Find where the given text appears and provide that cell's center as (X, Y) coordinate. 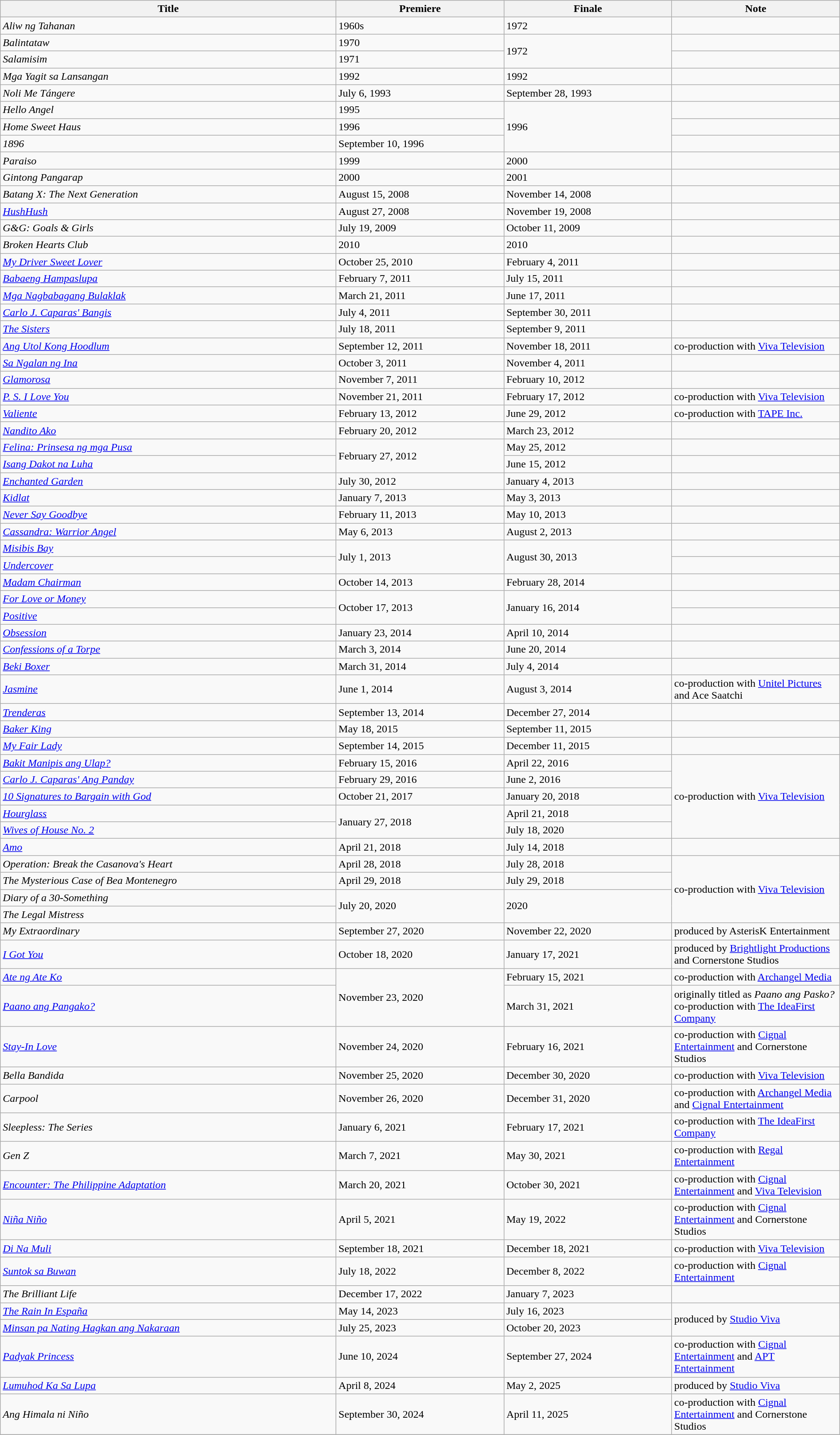
1971 (420, 59)
The Brilliant Life (168, 1294)
1999 (420, 160)
Premiere (420, 9)
February 29, 2016 (420, 780)
April 29, 2018 (420, 881)
October 30, 2021 (587, 1185)
Jasmine (168, 689)
October 18, 2020 (420, 954)
Babaeng Hampaslupa (168, 279)
December 18, 2021 (587, 1248)
September 18, 2021 (420, 1248)
May 10, 2013 (587, 515)
Encounter: The Philippine Adaptation (168, 1185)
January 20, 2018 (587, 797)
Kidlat (168, 498)
Sleepless: The Series (168, 1127)
May 6, 2013 (420, 532)
July 14, 2018 (587, 847)
October 11, 2009 (587, 228)
co-production with Cignal Entertainment (756, 1272)
Hourglass (168, 813)
Ang Utol Kong Hoodlum (168, 346)
February 7, 2011 (420, 279)
September 11, 2015 (587, 729)
Aliw ng Tahanan (168, 26)
November 18, 2011 (587, 346)
May 18, 2015 (420, 729)
April 28, 2018 (420, 864)
The Legal Mistress (168, 914)
November 19, 2008 (587, 211)
Niña Niño (168, 1220)
May 19, 2022 (587, 1220)
December 11, 2015 (587, 746)
May 3, 2013 (587, 498)
Positive (168, 616)
August 3, 2014 (587, 689)
Gen Z (168, 1156)
Title (168, 9)
1896 (168, 144)
November 25, 2020 (420, 1075)
February 13, 2012 (420, 413)
My Extraordinary (168, 931)
co-production with Cignal Entertainment and Viva Television (756, 1185)
July 15, 2011 (587, 279)
November 24, 2020 (420, 1046)
January 16, 2014 (587, 607)
June 20, 2014 (587, 649)
December 31, 2020 (587, 1098)
Undercover (168, 565)
February 4, 2011 (587, 262)
April 10, 2014 (587, 633)
January 7, 2023 (587, 1294)
September 9, 2011 (587, 329)
For Love or Money (168, 599)
Finale (587, 9)
HushHush (168, 211)
co-production with Cignal Entertainment and APT Entertainment (756, 1357)
June 17, 2011 (587, 296)
10 Signatures to Bargain with God (168, 797)
The Mysterious Case of Bea Montenegro (168, 881)
originally titled as Paano ang Pasko?co-production with The IdeaFirst Company (756, 1006)
Paraiso (168, 160)
co-production with The IdeaFirst Company (756, 1127)
Operation: Break the Casanova's Heart (168, 864)
Enchanted Garden (168, 481)
December 27, 2014 (587, 712)
Diary of a 30-Something (168, 898)
May 30, 2021 (587, 1156)
September 12, 2011 (420, 346)
Lumuhod Ka Sa Lupa (168, 1385)
Noli Me Tángere (168, 93)
March 23, 2012 (587, 430)
July 29, 2018 (587, 881)
July 30, 2012 (420, 481)
co-production with Unitel Pictures and Ace Saatchi (756, 689)
August 30, 2013 (587, 557)
Hello Angel (168, 110)
July 18, 2020 (587, 830)
January 17, 2021 (587, 954)
November 14, 2008 (587, 194)
September 30, 2011 (587, 312)
September 27, 2020 (420, 931)
December 8, 2022 (587, 1272)
Wives of House No. 2 (168, 830)
November 23, 2020 (420, 997)
October 25, 2010 (420, 262)
co-production with TAPE Inc. (756, 413)
June 2, 2016 (587, 780)
July 18, 2022 (420, 1272)
Ate ng Ate Ko (168, 977)
January 6, 2021 (420, 1127)
Bella Bandida (168, 1075)
1995 (420, 110)
February 17, 2012 (587, 397)
Gintong Pangarap (168, 177)
December 17, 2022 (420, 1294)
September 14, 2015 (420, 746)
1970 (420, 43)
1960s (420, 26)
February 10, 2012 (587, 380)
March 7, 2021 (420, 1156)
Batang X: The Next Generation (168, 194)
September 30, 2024 (420, 1414)
Sa Ngalan ng Ina (168, 363)
My Driver Sweet Lover (168, 262)
February 15, 2021 (587, 977)
July 20, 2020 (420, 906)
March 21, 2011 (420, 296)
July 28, 2018 (587, 864)
2001 (587, 177)
May 25, 2012 (587, 447)
2020 (587, 906)
November 4, 2011 (587, 363)
February 27, 2012 (420, 455)
Nandito Ako (168, 430)
January 23, 2014 (420, 633)
The Rain In España (168, 1311)
produced by AsterisK Entertainment (756, 931)
July 4, 2011 (420, 312)
January 7, 2013 (420, 498)
February 15, 2016 (420, 762)
Glamorosa (168, 380)
Home Sweet Haus (168, 127)
July 4, 2014 (587, 666)
Never Say Goodbye (168, 515)
October 20, 2023 (587, 1328)
Confessions of a Torpe (168, 649)
November 22, 2020 (587, 931)
October 21, 2017 (420, 797)
Carlo J. Caparas' Ang Panday (168, 780)
February 28, 2014 (587, 582)
March 31, 2021 (587, 1006)
September 27, 2024 (587, 1357)
Paano ang Pangako? (168, 1006)
co-production with Archangel Media and Cignal Entertainment (756, 1098)
I Got You (168, 954)
July 18, 2011 (420, 329)
Carlo J. Caparas' Bangis (168, 312)
July 16, 2023 (587, 1311)
February 17, 2021 (587, 1127)
September 28, 1993 (587, 93)
April 5, 2021 (420, 1220)
November 7, 2011 (420, 380)
June 29, 2012 (587, 413)
Balintataw (168, 43)
November 21, 2011 (420, 397)
Amo (168, 847)
Valiente (168, 413)
The Sisters (168, 329)
February 11, 2013 (420, 515)
March 31, 2014 (420, 666)
December 30, 2020 (587, 1075)
July 1, 2013 (420, 557)
G&G: Goals & Girls (168, 228)
May 14, 2023 (420, 1311)
Minsan pa Nating Hagkan ang Nakaraan (168, 1328)
Suntok sa Buwan (168, 1272)
Carpool (168, 1098)
June 10, 2024 (420, 1357)
April 8, 2024 (420, 1385)
Note (756, 9)
August 2, 2013 (587, 532)
produced by Brightlight Productions and Cornerstone Studios (756, 954)
Isang Dakot na Luha (168, 464)
July 25, 2023 (420, 1328)
October 3, 2011 (420, 363)
September 10, 1996 (420, 144)
January 27, 2018 (420, 822)
Mga Nagbabagang Bulaklak (168, 296)
Baker King (168, 729)
Mga Yagit sa Lansangan (168, 76)
Di Na Muli (168, 1248)
co-production with Archangel Media (756, 977)
October 17, 2013 (420, 607)
Padyak Princess (168, 1357)
July 6, 1993 (420, 93)
February 16, 2021 (587, 1046)
P. S. I Love You (168, 397)
Obsession (168, 633)
January 4, 2013 (587, 481)
February 20, 2012 (420, 430)
April 11, 2025 (587, 1414)
Trenderas (168, 712)
August 27, 2008 (420, 211)
May 2, 2025 (587, 1385)
Broken Hearts Club (168, 245)
August 15, 2008 (420, 194)
July 19, 2009 (420, 228)
Misibis Bay (168, 548)
co-production with Regal Entertainment (756, 1156)
March 3, 2014 (420, 649)
Salamisim (168, 59)
March 20, 2021 (420, 1185)
October 14, 2013 (420, 582)
November 26, 2020 (420, 1098)
April 22, 2016 (587, 762)
Felina: Prinsesa ng mga Pusa (168, 447)
September 13, 2014 (420, 712)
June 15, 2012 (587, 464)
My Fair Lady (168, 746)
June 1, 2014 (420, 689)
Cassandra: Warrior Angel (168, 532)
Ang Himala ni Niño (168, 1414)
Madam Chairman (168, 582)
Stay-In Love (168, 1046)
Beki Boxer (168, 666)
Bakit Manipis ang Ulap? (168, 762)
